Return the (X, Y) coordinate for the center point of the cell that contains the specified text.  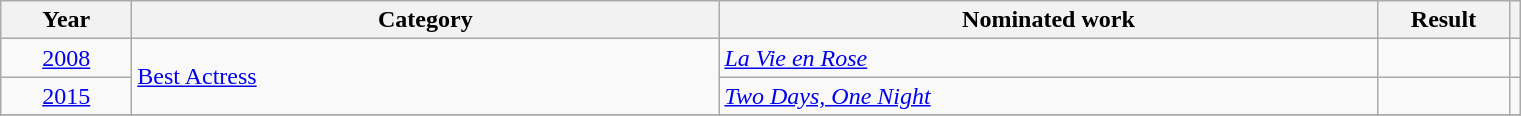
Category (426, 20)
Result (1444, 20)
Year (66, 20)
Two Days, One Night (1048, 96)
Nominated work (1048, 20)
2015 (66, 96)
La Vie en Rose (1048, 58)
2008 (66, 58)
Best Actress (426, 77)
